From the cell containing the given text, extract its center point as (X, Y) coordinate. 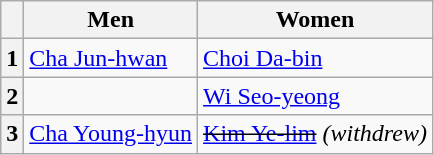
Wi Seo-yeong (316, 96)
Women (316, 20)
Kim Ye-lim (withdrew) (316, 134)
1 (12, 58)
2 (12, 96)
3 (12, 134)
Choi Da-bin (316, 58)
Cha Jun-hwan (111, 58)
Cha Young-hyun (111, 134)
Men (111, 20)
